Determine the (X, Y) coordinate at the center of the cell enclosing the given text.  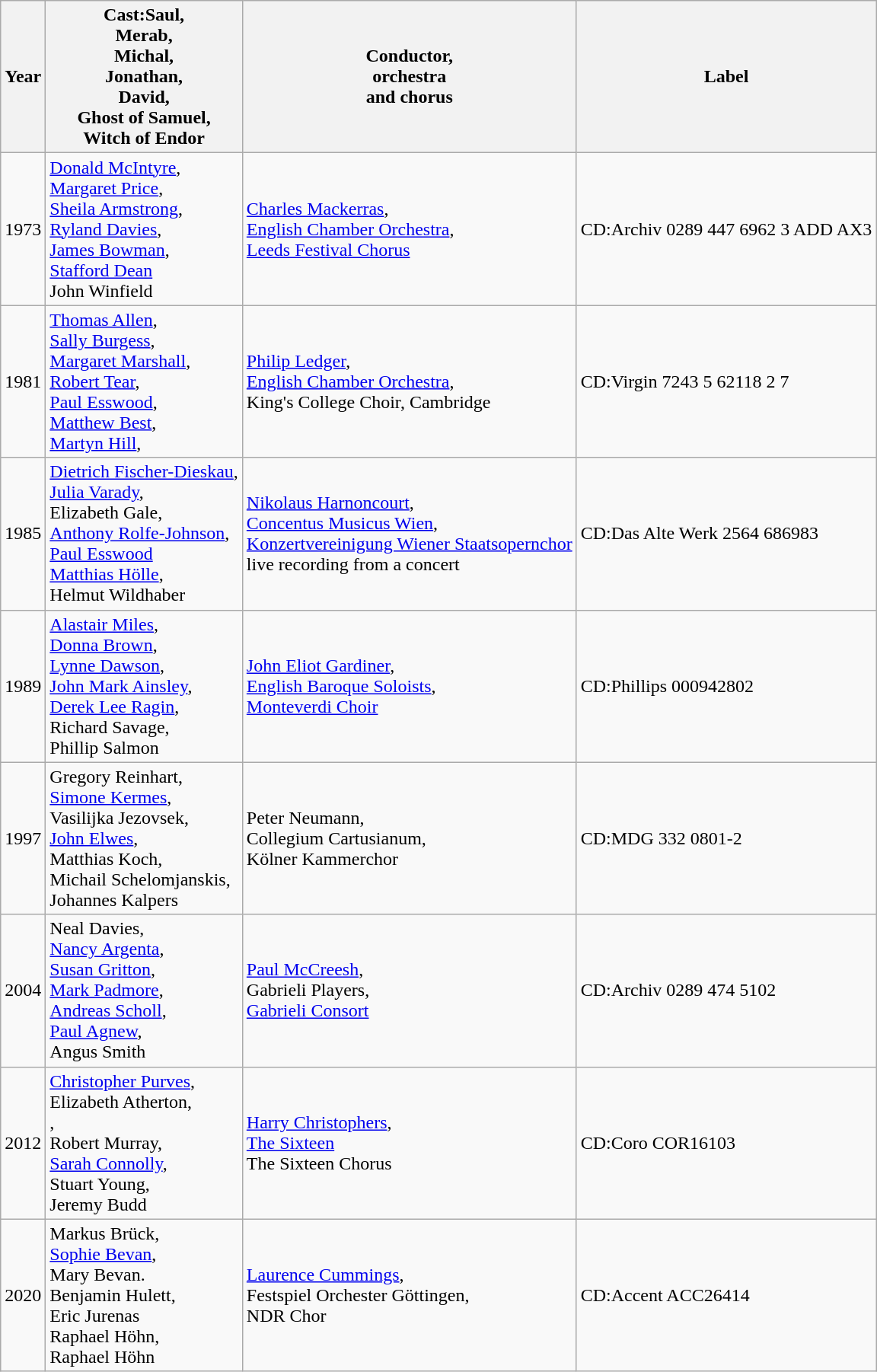
Harry Christophers, The Sixteen The Sixteen Chorus (410, 1143)
CD:Archiv 0289 447 6962 3 ADD AX3 (726, 229)
John Eliot Gardiner,English Baroque Soloists,Monteverdi Choir (410, 686)
CD:Virgin 7243 5 62118 2 7 (726, 381)
1989 (23, 686)
Markus Brück,Sophie Bevan,Mary Bevan.Benjamin Hulett,Eric Jurenas Raphael Höhn,Raphael Höhn (145, 1295)
Year (23, 77)
2020 (23, 1295)
CD:Archiv 0289 474 5102 (726, 991)
CD:MDG 332 0801-2 (726, 838)
2004 (23, 991)
CD:Das Alte Werk 2564 686983 (726, 534)
2012 (23, 1143)
Philip Ledger,English Chamber Orchestra,King's College Choir, Cambridge (410, 381)
1981 (23, 381)
Christopher Purves,Elizabeth Atherton,,Robert Murray,Sarah Connolly,Stuart Young,Jeremy Budd (145, 1143)
CD:Phillips 000942802 (726, 686)
Label (726, 77)
Peter Neumann, Collegium Cartusianum,Kölner Kammerchor (410, 838)
Conductor,orchestraand chorus (410, 77)
1997 (23, 838)
Dietrich Fischer-Dieskau,Julia Varady,Elizabeth Gale,Anthony Rolfe-Johnson,Paul EsswoodMatthias Hölle,Helmut Wildhaber (145, 534)
Paul McCreesh,Gabrieli Players,Gabrieli Consort (410, 991)
Thomas Allen,Sally Burgess,Margaret Marshall,Robert Tear,Paul Esswood,Matthew Best,Martyn Hill, (145, 381)
Laurence Cummings,Festspiel Orchester Göttingen, NDR Chor (410, 1295)
Alastair Miles,Donna Brown,Lynne Dawson,John Mark Ainsley,Derek Lee Ragin,Richard Savage,Phillip Salmon (145, 686)
1973 (23, 229)
Gregory Reinhart,Simone Kermes, Vasilijka Jezovsek,John Elwes,Matthias Koch,Michail Schelomjanskis,Johannes Kalpers (145, 838)
CD:Coro COR16103 (726, 1143)
Nikolaus Harnoncourt,Concentus Musicus Wien,Konzertvereinigung Wiener Staatsopernchorlive recording from a concert (410, 534)
1985 (23, 534)
Neal Davies,Nancy Argenta,Susan Gritton,Mark Padmore,Andreas Scholl,Paul Agnew,Angus Smith (145, 991)
Donald McIntyre,Margaret Price,Sheila Armstrong,Ryland Davies,James Bowman,Stafford DeanJohn Winfield (145, 229)
CD:Accent ACC26414 (726, 1295)
Charles Mackerras,English Chamber Orchestra,Leeds Festival Chorus (410, 229)
Cast:Saul,Merab,Michal,Jonathan,David,Ghost of Samuel,Witch of Endor (145, 77)
